Detect which cell encompasses the target text, then output its (X, Y) center coordinate. 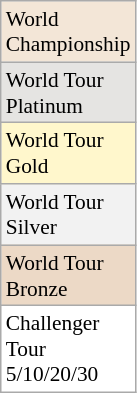
World Tour Platinum (68, 92)
World Tour Gold (68, 154)
World Tour Bronze (68, 276)
Challenger Tour 5/10/20/30 (68, 350)
World Championship (68, 32)
World Tour Silver (68, 214)
